Return the (X, Y) coordinate for the center point of the cell that contains the specified text.  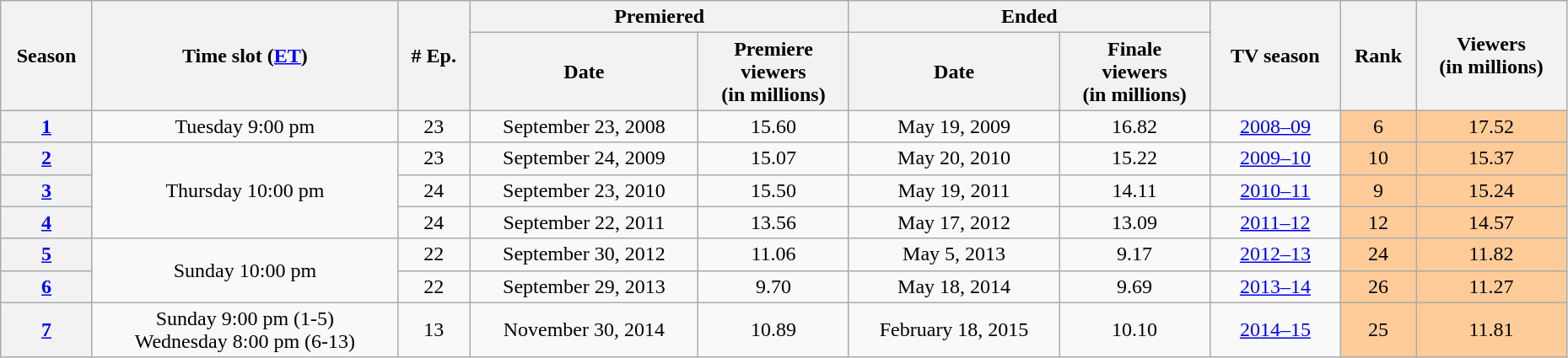
Finaleviewers(in millions) (1135, 72)
15.50 (774, 190)
May 18, 2014 (953, 286)
May 19, 2011 (953, 190)
10.89 (774, 330)
September 30, 2012 (584, 254)
Rank (1378, 56)
15.60 (774, 126)
Season (47, 56)
7 (47, 330)
TV season (1275, 56)
Viewers(in millions) (1491, 56)
2014–15 (1275, 330)
11.27 (1491, 286)
2009–10 (1275, 158)
16.82 (1135, 126)
2013–14 (1275, 286)
11.82 (1491, 254)
Premiereviewers(in millions) (774, 72)
5 (47, 254)
12 (1378, 222)
2010–11 (1275, 190)
15.07 (774, 158)
13 (434, 330)
13.09 (1135, 222)
14.11 (1135, 190)
2011–12 (1275, 222)
September 23, 2008 (584, 126)
Premiered (660, 17)
15.22 (1135, 158)
9.69 (1135, 286)
9.17 (1135, 254)
15.24 (1491, 190)
September 23, 2010 (584, 190)
4 (47, 222)
Tuesday 9:00 pm (245, 126)
9.70 (774, 286)
9 (1378, 190)
Time slot (ET) (245, 56)
1 (47, 126)
2 (47, 158)
# Ep. (434, 56)
September 24, 2009 (584, 158)
17.52 (1491, 126)
May 20, 2010 (953, 158)
Ended (1029, 17)
14.57 (1491, 222)
25 (1378, 330)
2008–09 (1275, 126)
26 (1378, 286)
15.37 (1491, 158)
September 29, 2013 (584, 286)
November 30, 2014 (584, 330)
11.06 (774, 254)
February 18, 2015 (953, 330)
Thursday 10:00 pm (245, 190)
May 5, 2013 (953, 254)
3 (47, 190)
2012–13 (1275, 254)
13.56 (774, 222)
May 19, 2009 (953, 126)
Sunday 9:00 pm (1-5) Wednesday 8:00 pm (6-13) (245, 330)
10 (1378, 158)
Sunday 10:00 pm (245, 270)
September 22, 2011 (584, 222)
10.10 (1135, 330)
May 17, 2012 (953, 222)
11.81 (1491, 330)
